Identify which cell holds the provided text, then report its (X, Y) central coordinate. 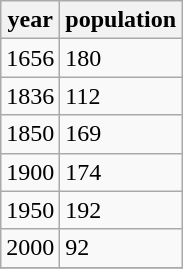
population (121, 20)
112 (121, 96)
year (30, 20)
174 (121, 172)
1950 (30, 210)
1900 (30, 172)
2000 (30, 248)
192 (121, 210)
180 (121, 58)
1656 (30, 58)
92 (121, 248)
1850 (30, 134)
169 (121, 134)
1836 (30, 96)
